Return the [x, y] coordinate for the center point of the cell that contains the specified text.  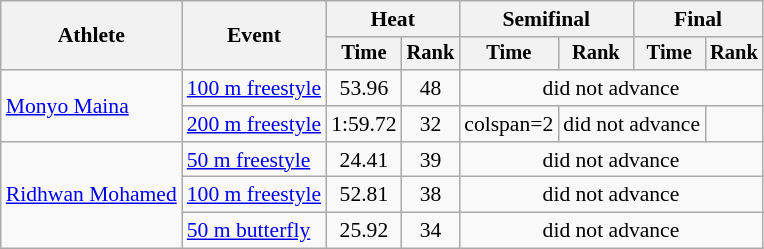
Event [254, 36]
Semifinal [546, 19]
48 [431, 88]
32 [431, 124]
Monyo Maina [92, 106]
53.96 [364, 88]
39 [431, 160]
1:59.72 [364, 124]
colspan=2 [508, 124]
50 m freestyle [254, 160]
200 m freestyle [254, 124]
Ridhwan Mohamed [92, 196]
Heat [392, 19]
24.41 [364, 160]
38 [431, 195]
52.81 [364, 195]
50 m butterfly [254, 231]
Athlete [92, 36]
25.92 [364, 231]
Final [698, 19]
34 [431, 231]
